Scan for the cell matching the given text and deliver its (x, y) coordinate at center. 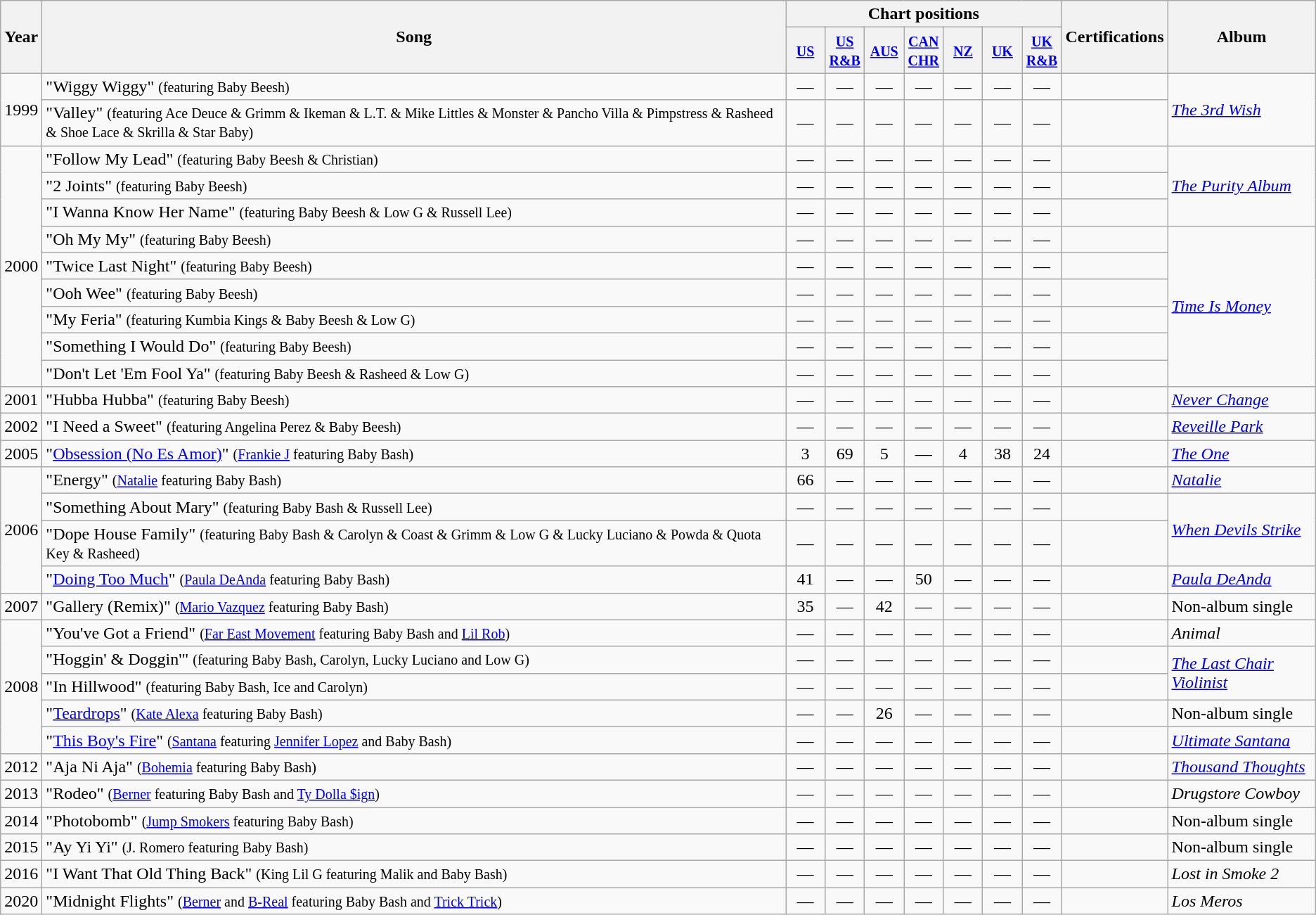
2020 (21, 901)
UK (1002, 51)
"Follow My Lead" (featuring Baby Beesh & Christian) (414, 159)
"In Hillwood" (featuring Baby Bash, Ice and Carolyn) (414, 686)
When Devils Strike (1241, 530)
Ultimate Santana (1241, 740)
"Something I Would Do" (featuring Baby Beesh) (414, 346)
"Gallery (Remix)" (Mario Vazquez featuring Baby Bash) (414, 606)
"Something About Mary" (featuring Baby Bash & Russell Lee) (414, 507)
2016 (21, 874)
Reveille Park (1241, 427)
66 (806, 480)
2000 (21, 266)
"You've Got a Friend" (Far East Movement featuring Baby Bash and Lil Rob) (414, 633)
"Energy" (Natalie featuring Baby Bash) (414, 480)
"Dope House Family" (featuring Baby Bash & Carolyn & Coast & Grimm & Low G & Lucky Luciano & Powda & Quota Key & Rasheed) (414, 543)
Album (1241, 37)
"Oh My My" (featuring Baby Beesh) (414, 239)
5 (884, 454)
2007 (21, 606)
"Ay Yi Yi" (J. Romero featuring Baby Bash) (414, 847)
NZ (963, 51)
Never Change (1241, 400)
UK R&B (1042, 51)
Song (414, 37)
2005 (21, 454)
38 (1002, 454)
USR&B (845, 51)
Certifications (1115, 37)
42 (884, 606)
26 (884, 713)
"2 Joints" (featuring Baby Beesh) (414, 186)
2006 (21, 530)
The One (1241, 454)
"Hubba Hubba" (featuring Baby Beesh) (414, 400)
"This Boy's Fire" (Santana featuring Jennifer Lopez and Baby Bash) (414, 740)
35 (806, 606)
"I Want That Old Thing Back" (King Lil G featuring Malik and Baby Bash) (414, 874)
"I Need a Sweet" (featuring Angelina Perez & Baby Beesh) (414, 427)
24 (1042, 454)
Natalie (1241, 480)
2013 (21, 793)
"Teardrops" (Kate Alexa featuring Baby Bash) (414, 713)
"Ooh Wee" (featuring Baby Beesh) (414, 293)
50 (924, 580)
2001 (21, 400)
AUS (884, 51)
Los Meros (1241, 901)
2012 (21, 767)
US (806, 51)
CANCHR (924, 51)
"Aja Ni Aja" (Bohemia featuring Baby Bash) (414, 767)
2002 (21, 427)
"My Feria" (featuring Kumbia Kings & Baby Beesh & Low G) (414, 319)
1999 (21, 110)
The Purity Album (1241, 186)
Paula DeAnda (1241, 580)
4 (963, 454)
2008 (21, 686)
The 3rd Wish (1241, 110)
"I Wanna Know Her Name" (featuring Baby Beesh & Low G & Russell Lee) (414, 212)
Lost in Smoke 2 (1241, 874)
41 (806, 580)
69 (845, 454)
Thousand Thoughts (1241, 767)
The Last Chair Violinist (1241, 673)
Drugstore Cowboy (1241, 793)
"Midnight Flights" (Berner and B-Real featuring Baby Bash and Trick Trick) (414, 901)
2015 (21, 847)
"Photobomb" (Jump Smokers featuring Baby Bash) (414, 821)
Chart positions (924, 14)
Animal (1241, 633)
3 (806, 454)
"Wiggy Wiggy" (featuring Baby Beesh) (414, 87)
"Twice Last Night" (featuring Baby Beesh) (414, 266)
"Don't Let 'Em Fool Ya" (featuring Baby Beesh & Rasheed & Low G) (414, 373)
"Doing Too Much" (Paula DeAnda featuring Baby Bash) (414, 580)
"Obsession (No Es Amor)" (Frankie J featuring Baby Bash) (414, 454)
Time Is Money (1241, 306)
2014 (21, 821)
"Hoggin' & Doggin'" (featuring Baby Bash, Carolyn, Lucky Luciano and Low G) (414, 660)
Year (21, 37)
"Rodeo" (Berner featuring Baby Bash and Ty Dolla $ign) (414, 793)
